Provide the (x, y) coordinate of the cell's center where the given text is located.  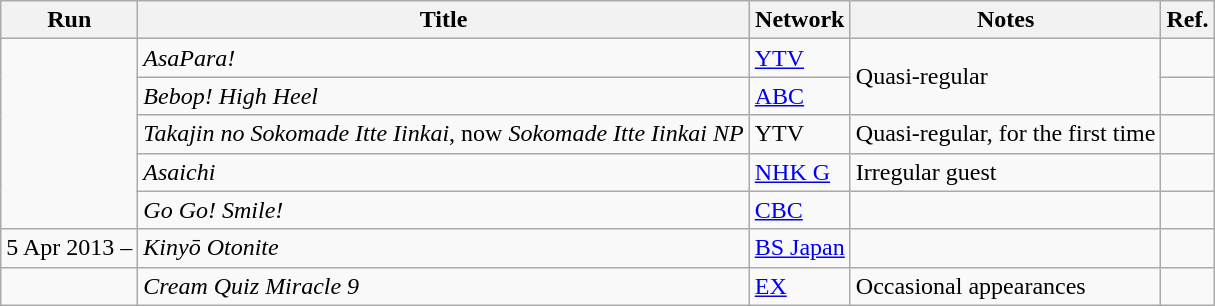
Kinyō Otonite (444, 248)
BS Japan (800, 248)
ABC (800, 96)
Irregular guest (1006, 172)
EX (800, 286)
Asaichi (444, 172)
NHK G (800, 172)
Occasional appearances (1006, 286)
Ref. (1188, 20)
CBC (800, 210)
Go Go! Smile! (444, 210)
Network (800, 20)
5 Apr 2013 – (70, 248)
AsaPara! (444, 58)
Notes (1006, 20)
Bebop! High Heel (444, 96)
Title (444, 20)
Takajin no Sokomade Itte Iinkai, now Sokomade Itte Iinkai NP (444, 134)
Quasi-regular (1006, 77)
Run (70, 20)
Cream Quiz Miracle 9 (444, 286)
Quasi-regular, for the first time (1006, 134)
